Extract the [X, Y] coordinate from the center of the cell holding the provided text.  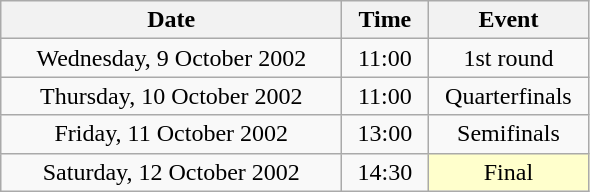
14:30 [385, 172]
Event [508, 20]
Quarterfinals [508, 96]
Thursday, 10 October 2002 [172, 96]
Wednesday, 9 October 2002 [172, 58]
13:00 [385, 134]
Friday, 11 October 2002 [172, 134]
1st round [508, 58]
Semifinals [508, 134]
Saturday, 12 October 2002 [172, 172]
Date [172, 20]
Time [385, 20]
Final [508, 172]
